Capture the cell that displays the provided text and extract its (x, y) central coordinate. 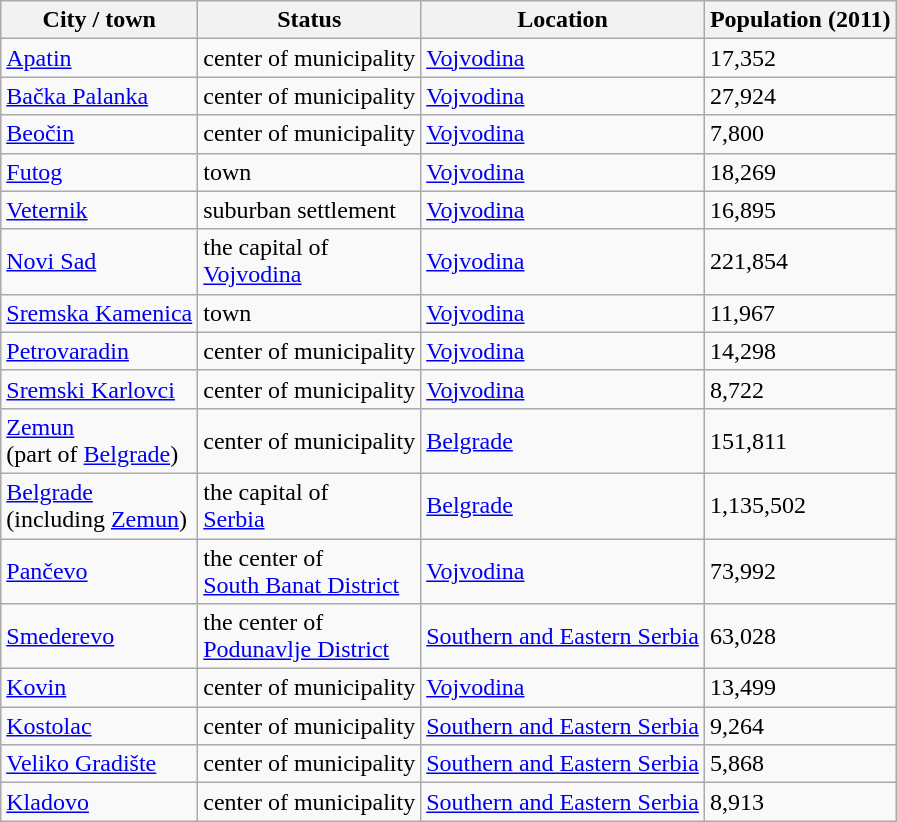
16,895 (800, 210)
27,924 (800, 96)
Status (310, 20)
151,811 (800, 440)
the center ofPodunavlje District (310, 636)
8,722 (800, 389)
Petrovaradin (100, 351)
Kladovo (100, 802)
Beočin (100, 134)
Kovin (100, 688)
63,028 (800, 636)
Novi Sad (100, 262)
13,499 (800, 688)
Apatin (100, 58)
the center ofSouth Banat District (310, 570)
the capital ofSerbia (310, 506)
18,269 (800, 172)
Sremska Kamenica (100, 313)
17,352 (800, 58)
Zemun(part of Belgrade) (100, 440)
1,135,502 (800, 506)
City / town (100, 20)
5,868 (800, 764)
Pančevo (100, 570)
Population (2011) (800, 20)
9,264 (800, 726)
suburban settlement (310, 210)
Sremski Karlovci (100, 389)
73,992 (800, 570)
Belgrade(including Zemun) (100, 506)
Kostolac (100, 726)
221,854 (800, 262)
Bačka Palanka (100, 96)
Location (563, 20)
Smederevo (100, 636)
Veliko Gradište (100, 764)
8,913 (800, 802)
the capital ofVojvodina (310, 262)
Futog (100, 172)
14,298 (800, 351)
Veternik (100, 210)
7,800 (800, 134)
11,967 (800, 313)
